Output the [x, y] coordinate of the center of the cell containing the given text.  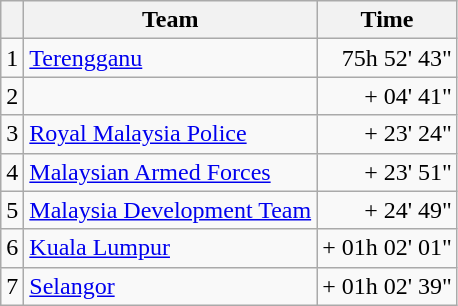
+ 01h 02' 01" [388, 248]
Kuala Lumpur [170, 248]
Royal Malaysia Police [170, 134]
7 [12, 286]
+ 23' 51" [388, 172]
+ 04' 41" [388, 96]
Malaysia Development Team [170, 210]
+ 23' 24" [388, 134]
75h 52' 43" [388, 58]
5 [12, 210]
Team [170, 20]
+ 24' 49" [388, 210]
1 [12, 58]
3 [12, 134]
+ 01h 02' 39" [388, 286]
2 [12, 96]
Terengganu [170, 58]
Time [388, 20]
6 [12, 248]
Selangor [170, 286]
4 [12, 172]
Malaysian Armed Forces [170, 172]
